Identify which cell holds the provided text, then report its [X, Y] central coordinate. 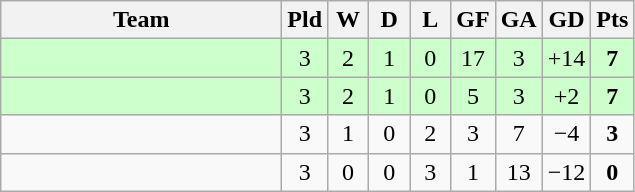
5 [473, 96]
+2 [566, 96]
GF [473, 20]
GA [518, 20]
−12 [566, 172]
Team [142, 20]
+14 [566, 58]
13 [518, 172]
17 [473, 58]
GD [566, 20]
W [348, 20]
−4 [566, 134]
L [430, 20]
D [390, 20]
Pld [305, 20]
Pts [612, 20]
